Return the (x, y) coordinate for the center point of the cell that contains the specified text.  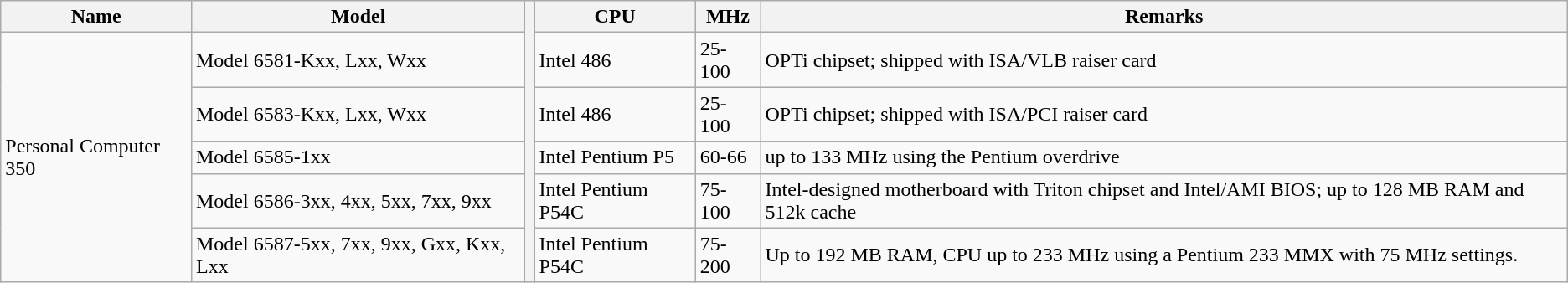
Name (96, 17)
up to 133 MHz using the Pentium overdrive (1164, 157)
Model 6583-Kxx, Lxx, Wxx (358, 114)
Personal Computer 350 (96, 157)
Remarks (1164, 17)
Intel Pentium P5 (615, 157)
60-66 (728, 157)
OPTi chipset; shipped with ISA/PCI raiser card (1164, 114)
Intel-designed motherboard with Triton chipset and Intel/AMI BIOS; up to 128 MB RAM and 512k cache (1164, 201)
CPU (615, 17)
OPTi chipset; shipped with ISA/VLB raiser card (1164, 60)
Model 6581-Kxx, Lxx, Wxx (358, 60)
75-100 (728, 201)
Model (358, 17)
MHz (728, 17)
Model 6585-1xx (358, 157)
75-200 (728, 255)
Model 6587-5xx, 7xx, 9xx, Gxx, Kxx, Lxx (358, 255)
Model 6586-3xx, 4xx, 5xx, 7xx, 9xx (358, 201)
Up to 192 MB RAM, CPU up to 233 MHz using a Pentium 233 MMX with 75 MHz settings. (1164, 255)
